Identify which cell holds the provided text, then report its (x, y) central coordinate. 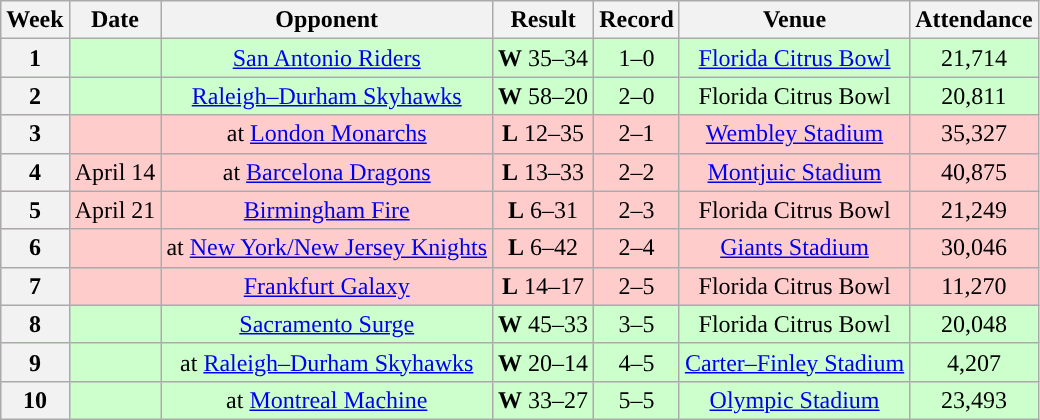
L 13–33 (544, 172)
Result (544, 20)
L 6–42 (544, 248)
Olympic Stadium (794, 400)
April 14 (115, 172)
at London Monarchs (327, 134)
Carter–Finley Stadium (794, 362)
4 (35, 172)
11,270 (974, 286)
2–0 (637, 96)
2–3 (637, 210)
3–5 (637, 324)
4–5 (637, 362)
W 58–20 (544, 96)
9 (35, 362)
8 (35, 324)
at New York/New Jersey Knights (327, 248)
San Antonio Riders (327, 58)
L 6–31 (544, 210)
Date (115, 20)
Week (35, 20)
at Raleigh–Durham Skyhawks (327, 362)
Raleigh–Durham Skyhawks (327, 96)
10 (35, 400)
5 (35, 210)
Opponent (327, 20)
2–4 (637, 248)
2–5 (637, 286)
Attendance (974, 20)
30,046 (974, 248)
2–1 (637, 134)
at Barcelona Dragons (327, 172)
21,249 (974, 210)
W 20–14 (544, 362)
2–2 (637, 172)
4,207 (974, 362)
5–5 (637, 400)
35,327 (974, 134)
20,048 (974, 324)
Giants Stadium (794, 248)
1 (35, 58)
W 33–27 (544, 400)
April 21 (115, 210)
40,875 (974, 172)
23,493 (974, 400)
Wembley Stadium (794, 134)
at Montreal Machine (327, 400)
L 12–35 (544, 134)
W 45–33 (544, 324)
20,811 (974, 96)
6 (35, 248)
Venue (794, 20)
21,714 (974, 58)
Montjuic Stadium (794, 172)
Sacramento Surge (327, 324)
W 35–34 (544, 58)
Birmingham Fire (327, 210)
7 (35, 286)
L 14–17 (544, 286)
Frankfurt Galaxy (327, 286)
Record (637, 20)
2 (35, 96)
1–0 (637, 58)
3 (35, 134)
